For the text-containing cell, return its midpoint in (X, Y) coordinate format. 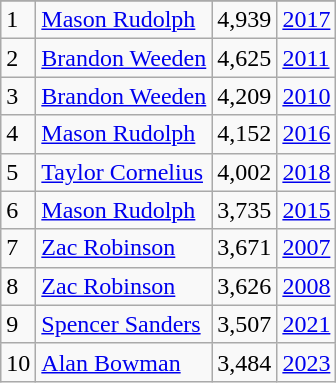
9 (18, 324)
4,939 (244, 20)
1 (18, 20)
2 (18, 58)
2017 (306, 20)
3,507 (244, 324)
3,484 (244, 362)
3,735 (244, 210)
5 (18, 172)
2023 (306, 362)
8 (18, 286)
3,671 (244, 248)
2010 (306, 96)
2016 (306, 134)
3,626 (244, 286)
6 (18, 210)
Alan Bowman (124, 362)
2021 (306, 324)
4 (18, 134)
Taylor Cornelius (124, 172)
4,002 (244, 172)
4,625 (244, 58)
2018 (306, 172)
Spencer Sanders (124, 324)
7 (18, 248)
4,209 (244, 96)
2008 (306, 286)
2011 (306, 58)
10 (18, 362)
4,152 (244, 134)
2015 (306, 210)
2007 (306, 248)
3 (18, 96)
